From the cell containing the given text, extract its center point as (x, y) coordinate. 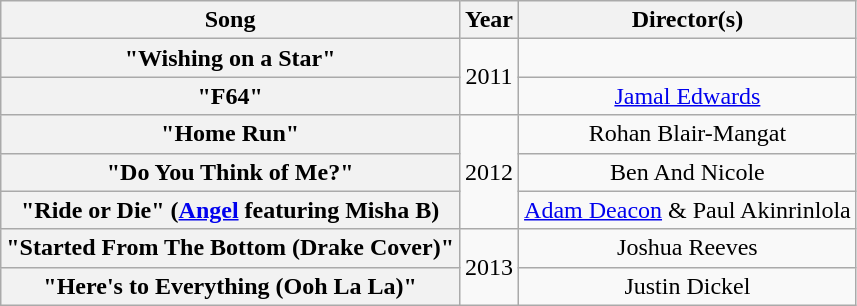
2013 (488, 267)
Rohan Blair-Mangat (688, 134)
Year (488, 20)
2012 (488, 172)
"Started From The Bottom (Drake Cover)" (230, 248)
"Wishing on a Star" (230, 58)
"Home Run" (230, 134)
Song (230, 20)
"Do You Think of Me?" (230, 172)
"Here's to Everything (Ooh La La)" (230, 286)
Adam Deacon & Paul Akinrinlola (688, 210)
2011 (488, 77)
"Ride or Die" (Angel featuring Misha B) (230, 210)
Director(s) (688, 20)
Joshua Reeves (688, 248)
"F64" (230, 96)
Jamal Edwards (688, 96)
Justin Dickel (688, 286)
Ben And Nicole (688, 172)
